Scan for the cell matching the given text and deliver its (x, y) coordinate at center. 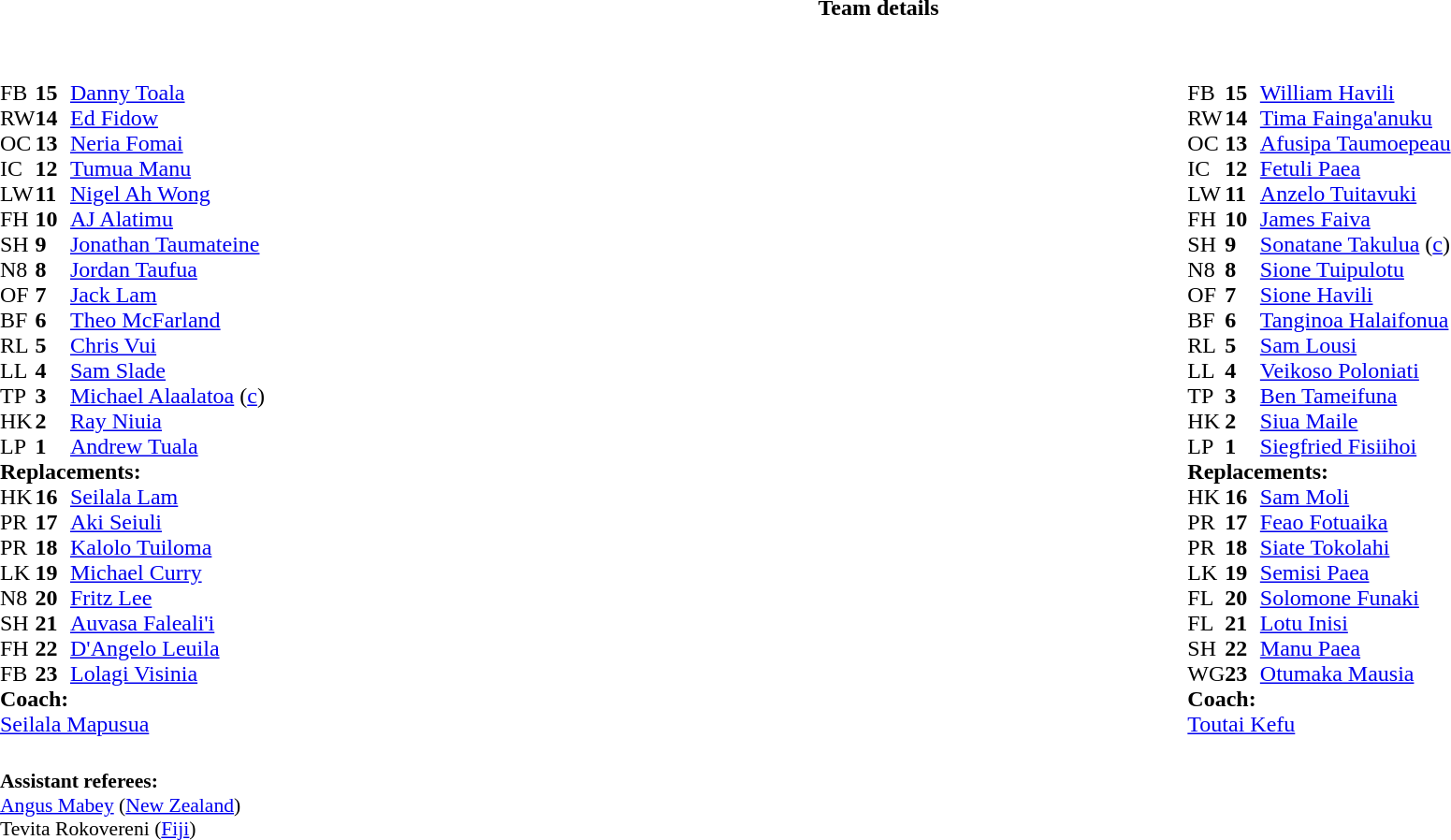
WG (1206, 673)
Sam Slade (167, 370)
Solomone Funaki (1356, 599)
Afusipa Taumoepeau (1356, 144)
Sonatane Takulua (c) (1356, 245)
Sam Moli (1356, 498)
William Havili (1356, 94)
Sione Tuipulotu (1356, 269)
Aki Seiuli (167, 522)
Siegfried Fisiihoi (1356, 447)
Jack Lam (167, 296)
Lolagi Visinia (167, 673)
Sam Lousi (1356, 346)
Semisi Paea (1356, 572)
Auvasa Faleali'i (167, 623)
Ray Niuia (167, 421)
Seilala Lam (167, 498)
Nigel Ah Wong (167, 195)
Veikoso Poloniati (1356, 370)
Tumua Manu (167, 168)
Chris Vui (167, 346)
Theo McFarland (167, 320)
Jonathan Taumateine (167, 245)
Fritz Lee (167, 599)
Seilala Mapusua (133, 724)
Siate Tokolahi (1356, 548)
AJ Alatimu (167, 219)
Toutai Kefu (1319, 724)
Tima Fainga'anuku (1356, 118)
Kalolo Tuiloma (167, 548)
Tanginoa Halaifonua (1356, 320)
Neria Fomai (167, 144)
Otumaka Mausia (1356, 673)
Ed Fidow (167, 118)
Manu Paea (1356, 649)
Ben Tameifuna (1356, 397)
D'Angelo Leuila (167, 649)
Fetuli Paea (1356, 168)
James Faiva (1356, 219)
Michael Alaalatoa (c) (167, 397)
Sione Havili (1356, 296)
Danny Toala (167, 94)
Jordan Taufua (167, 269)
Anzelo Tuitavuki (1356, 195)
Lotu Inisi (1356, 623)
Andrew Tuala (167, 447)
Michael Curry (167, 572)
Siua Maile (1356, 421)
Feao Fotuaika (1356, 522)
